From the cell containing the given text, extract its center point as [x, y] coordinate. 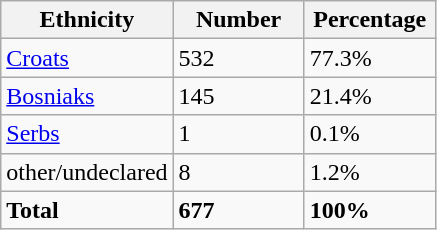
other/undeclared [87, 172]
Ethnicity [87, 20]
Serbs [87, 134]
100% [370, 210]
1 [238, 134]
532 [238, 58]
145 [238, 96]
677 [238, 210]
1.2% [370, 172]
Number [238, 20]
77.3% [370, 58]
Bosniaks [87, 96]
21.4% [370, 96]
0.1% [370, 134]
Percentage [370, 20]
Total [87, 210]
8 [238, 172]
Croats [87, 58]
